For the text-containing cell, return its midpoint in [x, y] coordinate format. 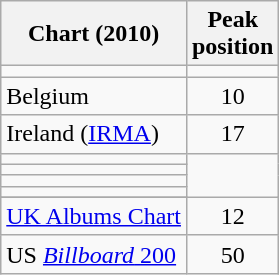
50 [232, 254]
Chart (2010) [94, 34]
US Billboard 200 [94, 254]
UK Albums Chart [94, 216]
Belgium [94, 96]
Ireland (IRMA) [94, 134]
17 [232, 134]
12 [232, 216]
Peakposition [232, 34]
10 [232, 96]
